Identify which cell holds the provided text, then report its [X, Y] central coordinate. 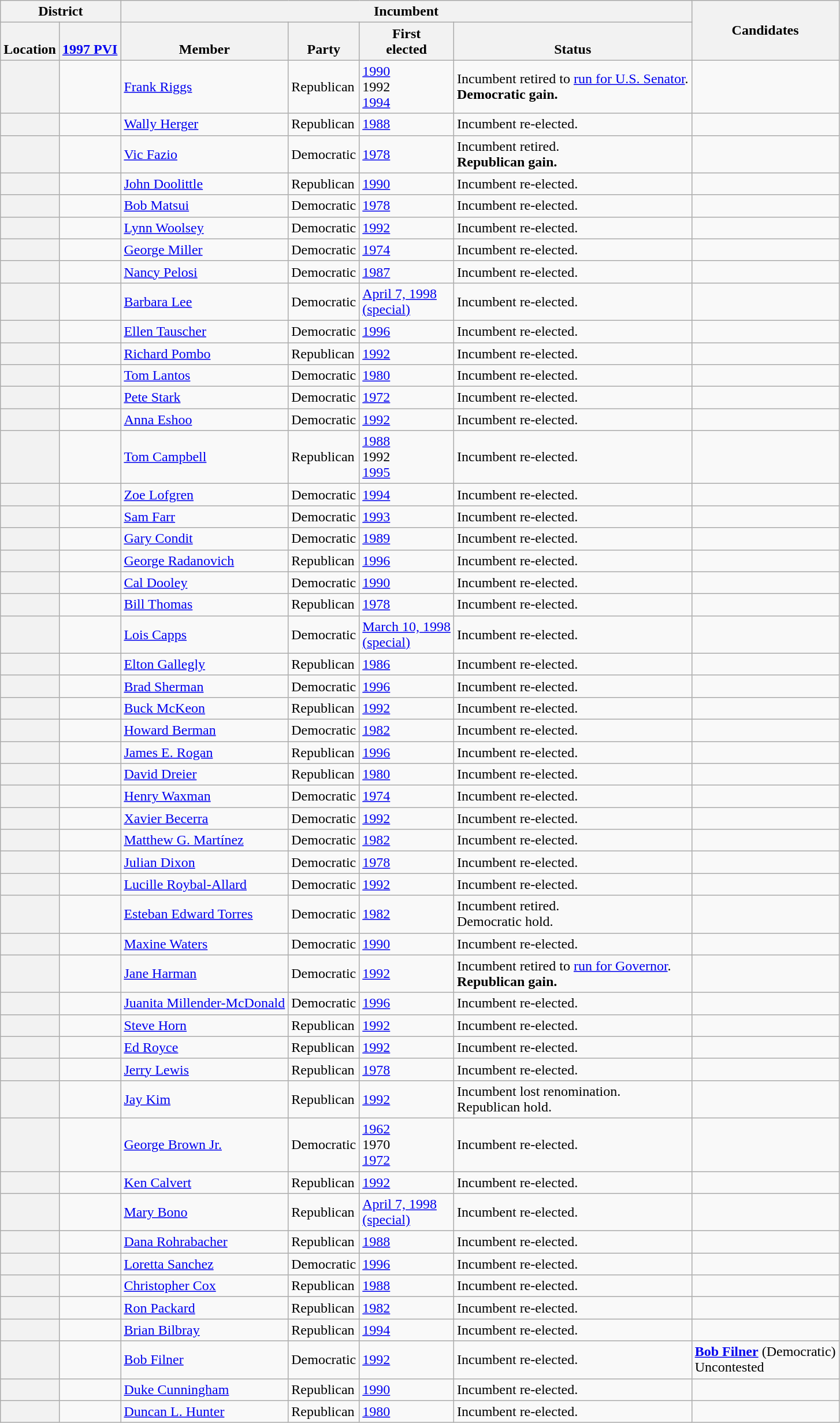
Incumbent retired.Republican gain. [573, 154]
Juanita Millender-McDonald [205, 1003]
Ron Packard [205, 1308]
Mary Bono [205, 1213]
Henry Waxman [205, 796]
1993 [407, 517]
Duke Cunningham [205, 1389]
Bob Matsui [205, 206]
1987 [407, 272]
Buck McKeon [205, 708]
Member [205, 42]
George Radanovich [205, 561]
Sam Farr [205, 517]
Incumbent [406, 12]
Ed Royce [205, 1047]
Bob Filner [205, 1359]
Tom Campbell [205, 457]
Incumbent lost renomination.Republican hold. [573, 1099]
Status [573, 42]
19881992 1995 [407, 457]
Dana Rohrabacher [205, 1242]
Xavier Becerra [205, 818]
Maxine Waters [205, 944]
Location [30, 42]
Brian Bilbray [205, 1330]
Tom Lantos [205, 376]
Ken Calvert [205, 1182]
Anna Eshoo [205, 420]
Lois Capps [205, 635]
Gary Condit [205, 539]
Matthew G. Martínez [205, 840]
Pete Stark [205, 398]
Esteban Edward Torres [205, 914]
David Dreier [205, 775]
Vic Fazio [205, 154]
1972 [407, 398]
Loretta Sanchez [205, 1264]
Duncan L. Hunter [205, 1411]
Howard Berman [205, 730]
Barbara Lee [205, 302]
Wally Herger [205, 124]
Incumbent retired to run for Governor.Republican gain. [573, 973]
Elton Gallegly [205, 664]
James E. Rogan [205, 752]
Jerry Lewis [205, 1069]
19901992 1994 [407, 87]
Cal Dooley [205, 583]
Firstelected [407, 42]
1989 [407, 539]
Frank Riggs [205, 87]
Jay Kim [205, 1099]
Richard Pombo [205, 353]
Candidates [765, 30]
Incumbent retired.Democratic hold. [573, 914]
Nancy Pelosi [205, 272]
Zoe Lofgren [205, 495]
Ellen Tauscher [205, 331]
George Miller [205, 250]
Julian Dixon [205, 862]
Bob Filner (Democratic)Uncontested [765, 1359]
Jane Harman [205, 973]
John Doolittle [205, 184]
March 10, 1998(special) [407, 635]
19621970 1972 [407, 1144]
Lucille Roybal-Allard [205, 884]
Bill Thomas [205, 605]
1986 [407, 664]
George Brown Jr. [205, 1144]
Steve Horn [205, 1025]
Brad Sherman [205, 686]
District [61, 12]
1997 PVI [90, 42]
Lynn Woolsey [205, 228]
Incumbent retired to run for U.S. Senator.Democratic gain. [573, 87]
Party [324, 42]
Christopher Cox [205, 1286]
